Capture the cell that displays the provided text and extract its (x, y) central coordinate. 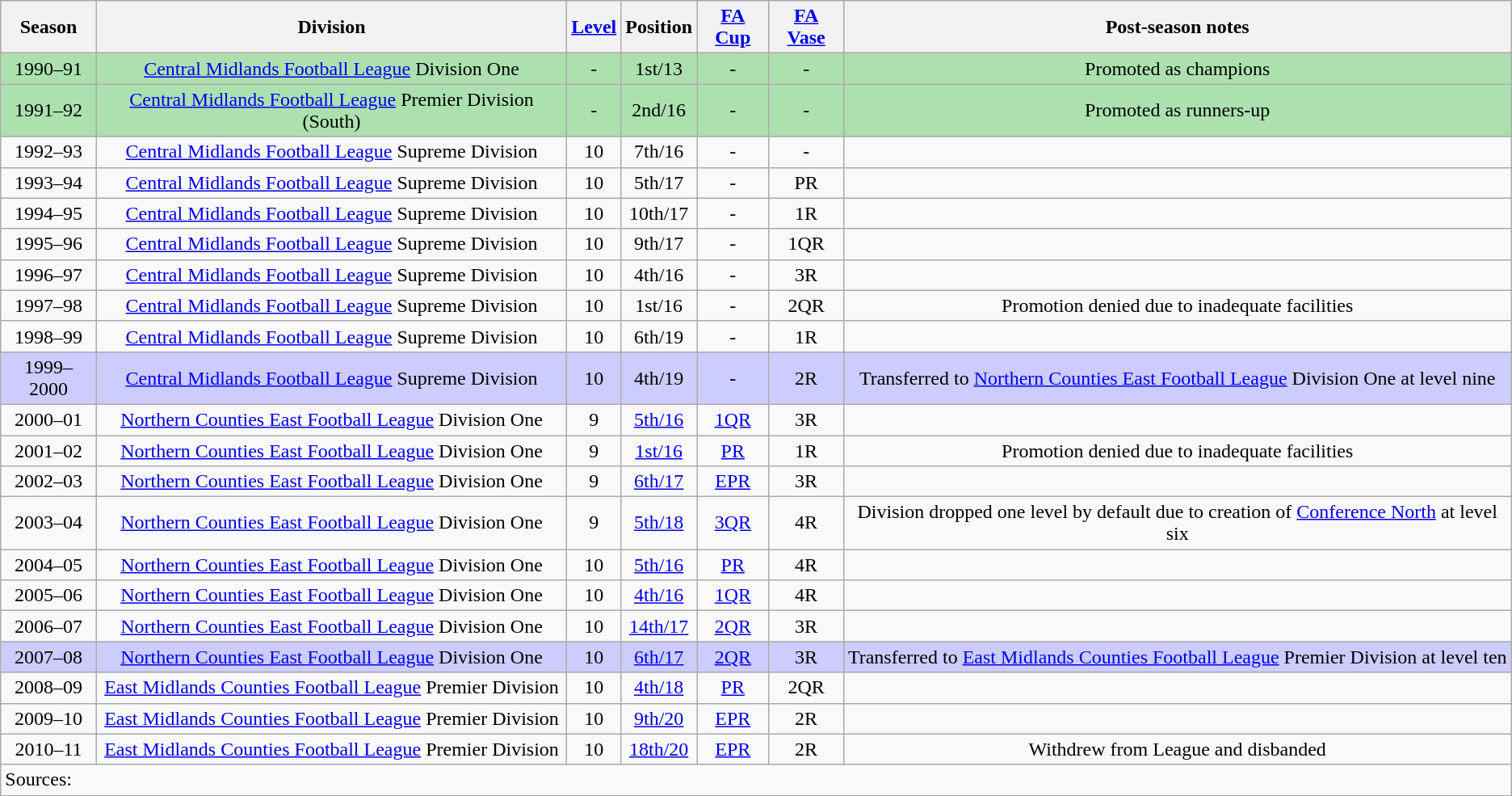
2009–10 (48, 718)
9th/17 (659, 244)
Promoted as champions (1178, 69)
Position (659, 27)
7th/16 (659, 152)
5th/17 (659, 183)
2000–01 (48, 419)
FA Cup (733, 27)
Sources: (756, 780)
1990–91 (48, 69)
18th/20 (659, 749)
Transferred to Northern Counties East Football League Division One at level nine (1178, 378)
1997–98 (48, 305)
FA Vase (806, 27)
9th/20 (659, 718)
Promoted as runners-up (1178, 110)
Withdrew from League and disbanded (1178, 749)
Post-season notes (1178, 27)
Central Midlands Football League Division One (331, 69)
1994–95 (48, 213)
6th/19 (659, 336)
2010–11 (48, 749)
10th/17 (659, 213)
Central Midlands Football League Premier Division (South) (331, 110)
2008–09 (48, 688)
1998–99 (48, 336)
Division (331, 27)
1992–93 (48, 152)
2nd/16 (659, 110)
2004–05 (48, 565)
2003–04 (48, 524)
Level (594, 27)
14th/17 (659, 626)
Division dropped one level by default due to creation of Conference North at level six (1178, 524)
1995–96 (48, 244)
2001–02 (48, 450)
1st/13 (659, 69)
5th/18 (659, 524)
Transferred to East Midlands Counties Football League Premier Division at level ten (1178, 657)
2006–07 (48, 626)
2007–08 (48, 657)
2005–06 (48, 596)
2002–03 (48, 482)
1999–2000 (48, 378)
4th/18 (659, 688)
1996–97 (48, 275)
Season (48, 27)
1993–94 (48, 183)
1991–92 (48, 110)
3QR (733, 524)
4th/19 (659, 378)
